Search for the cell housing the specified text and yield its (x, y) center coordinate. 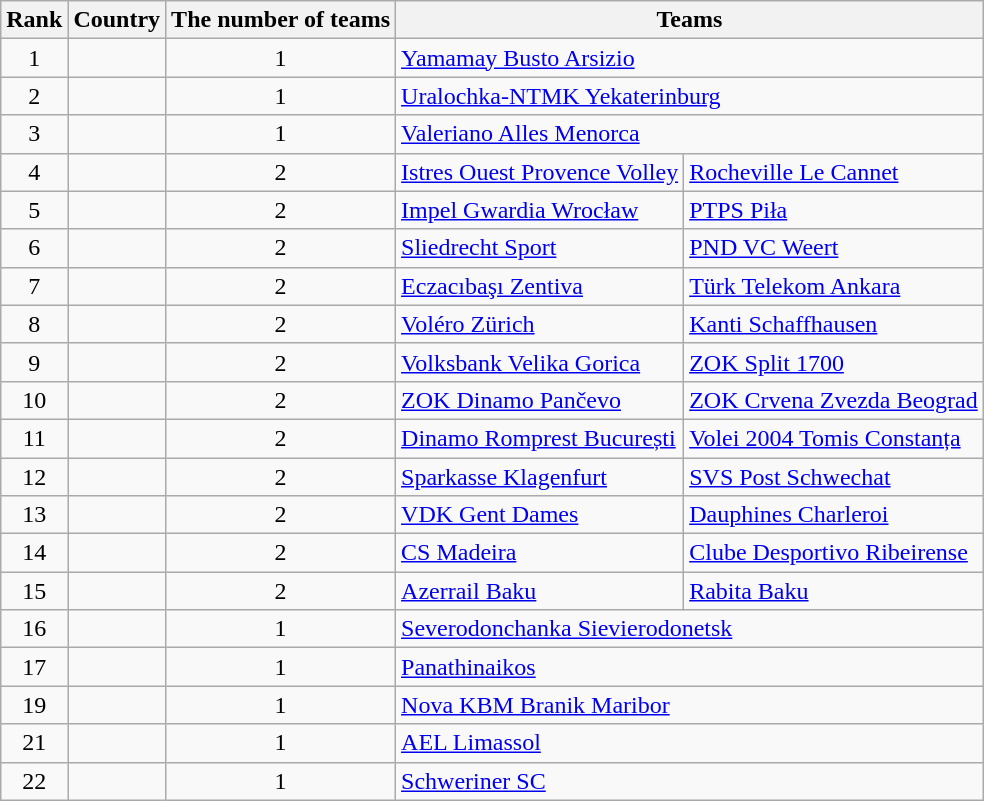
3 (34, 134)
14 (34, 553)
ZOK Dinamo Pančevo (540, 400)
Nova KBM Branik Maribor (690, 705)
9 (34, 362)
Panathinaikos (690, 667)
Teams (690, 20)
CS Madeira (540, 553)
7 (34, 286)
Rocheville Le Cannet (834, 172)
VDK Gent Dames (540, 515)
SVS Post Schwechat (834, 477)
Uralochka-NTMK Yekaterinburg (690, 96)
13 (34, 515)
PTPS Piła (834, 210)
Sliedrecht Sport (540, 248)
10 (34, 400)
Clube Desportivo Ribeirense (834, 553)
16 (34, 629)
5 (34, 210)
Voléro Zürich (540, 324)
Istres Ouest Provence Volley (540, 172)
Dauphines Charleroi (834, 515)
The number of teams (281, 20)
Rabita Baku (834, 591)
Valeriano Alles Menorca (690, 134)
11 (34, 438)
8 (34, 324)
Rank (34, 20)
19 (34, 705)
Schweriner SC (690, 781)
PND VC Weert (834, 248)
22 (34, 781)
Severodonchanka Sievierodonetsk (690, 629)
Türk Telekom Ankara (834, 286)
Country (117, 20)
Azerrail Baku (540, 591)
12 (34, 477)
Kanti Schaffhausen (834, 324)
Yamamay Busto Arsizio (690, 58)
Eczacıbaşı Zentiva (540, 286)
ZOK Split 1700 (834, 362)
Dinamo Romprest București (540, 438)
17 (34, 667)
AEL Limassol (690, 743)
Volei 2004 Tomis Constanța (834, 438)
4 (34, 172)
Impel Gwardia Wrocław (540, 210)
15 (34, 591)
6 (34, 248)
Sparkasse Klagenfurt (540, 477)
21 (34, 743)
ZOK Crvena Zvezda Beograd (834, 400)
Volksbank Velika Gorica (540, 362)
